Scan for the cell matching the given text and deliver its [X, Y] coordinate at center. 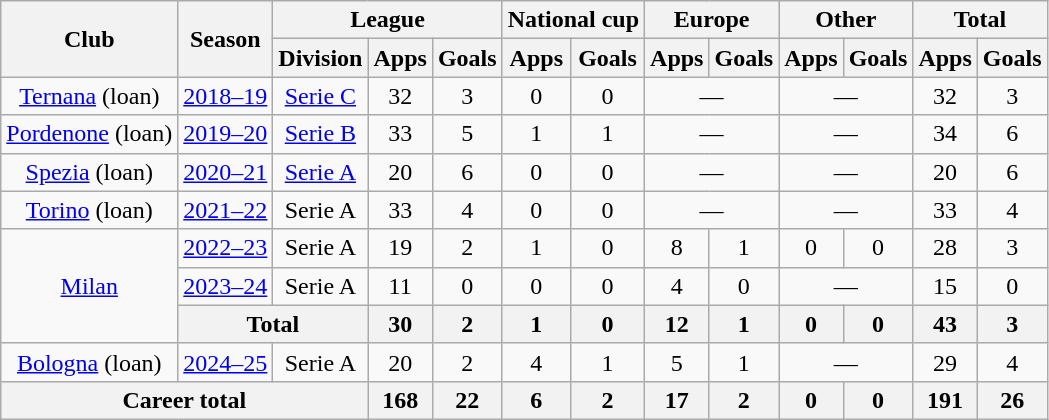
Spezia (loan) [90, 172]
26 [1012, 400]
Serie C [320, 96]
12 [677, 324]
43 [945, 324]
Serie B [320, 134]
2023–24 [226, 286]
Other [846, 20]
28 [945, 248]
11 [400, 286]
Ternana (loan) [90, 96]
191 [945, 400]
2020–21 [226, 172]
8 [677, 248]
17 [677, 400]
National cup [573, 20]
2021–22 [226, 210]
Milan [90, 286]
Division [320, 58]
15 [945, 286]
Pordenone (loan) [90, 134]
Bologna (loan) [90, 362]
Season [226, 39]
29 [945, 362]
22 [467, 400]
30 [400, 324]
2024–25 [226, 362]
2018–19 [226, 96]
2022–23 [226, 248]
2019–20 [226, 134]
Torino (loan) [90, 210]
19 [400, 248]
Club [90, 39]
168 [400, 400]
34 [945, 134]
Career total [184, 400]
Europe [712, 20]
League [388, 20]
